Detect which cell encompasses the target text, then output its [X, Y] center coordinate. 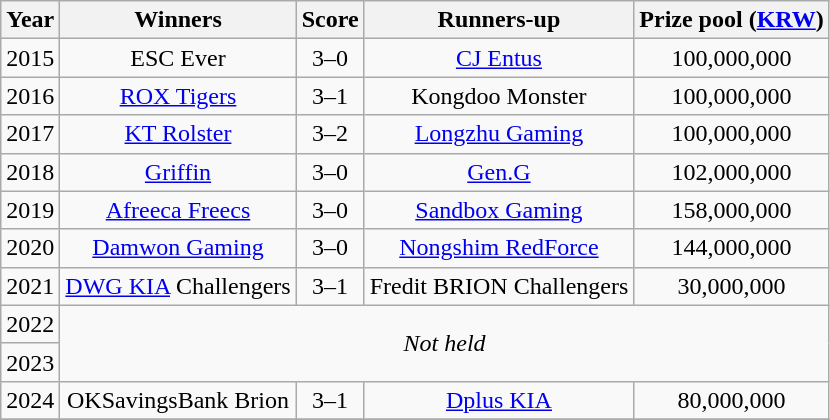
Afreeca Freecs [178, 210]
30,000,000 [732, 286]
102,000,000 [732, 172]
DWG KIA Challengers [178, 286]
CJ Entus [499, 58]
Prize pool (KRW) [732, 20]
Dplus KIA [499, 400]
2018 [30, 172]
2016 [30, 96]
Gen.G [499, 172]
Year [30, 20]
Runners-up [499, 20]
2017 [30, 134]
Griffin [178, 172]
2020 [30, 248]
2022 [30, 324]
2021 [30, 286]
Not held [445, 343]
OKSavingsBank Brion [178, 400]
ROX Tigers [178, 96]
2023 [30, 362]
Longzhu Gaming [499, 134]
144,000,000 [732, 248]
3–2 [330, 134]
ESC Ever [178, 58]
Damwon Gaming [178, 248]
80,000,000 [732, 400]
Winners [178, 20]
KT Rolster [178, 134]
2015 [30, 58]
Sandbox Gaming [499, 210]
2024 [30, 400]
Fredit BRION Challengers [499, 286]
Kongdoo Monster [499, 96]
Nongshim RedForce [499, 248]
Score [330, 20]
158,000,000 [732, 210]
2019 [30, 210]
